Return the [X, Y] coordinate for the center point of the cell that contains the specified text.  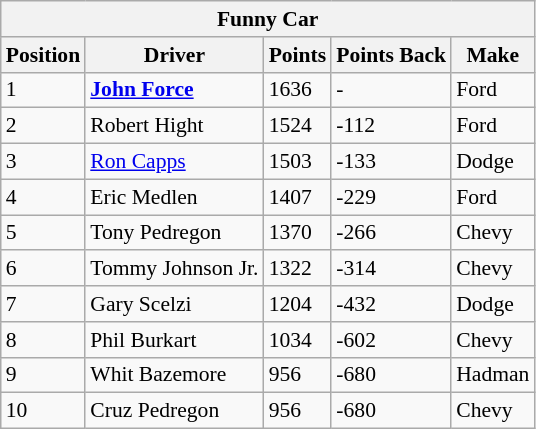
2 [43, 126]
8 [43, 340]
1503 [298, 162]
Funny Car [268, 19]
1636 [298, 90]
1407 [298, 197]
-602 [391, 340]
6 [43, 269]
John Force [174, 90]
3 [43, 162]
Phil Burkart [174, 340]
1034 [298, 340]
7 [43, 304]
9 [43, 375]
Position [43, 55]
1524 [298, 126]
Points Back [391, 55]
-112 [391, 126]
Driver [174, 55]
Tony Pedregon [174, 233]
- [391, 90]
-432 [391, 304]
5 [43, 233]
Gary Scelzi [174, 304]
Cruz Pedregon [174, 411]
1204 [298, 304]
1 [43, 90]
-229 [391, 197]
Hadman [492, 375]
Robert Hight [174, 126]
-314 [391, 269]
10 [43, 411]
4 [43, 197]
Points [298, 55]
Ron Capps [174, 162]
Whit Bazemore [174, 375]
-133 [391, 162]
1370 [298, 233]
Make [492, 55]
-266 [391, 233]
Tommy Johnson Jr. [174, 269]
Eric Medlen [174, 197]
1322 [298, 269]
